Detect which cell encompasses the target text, then output its [X, Y] center coordinate. 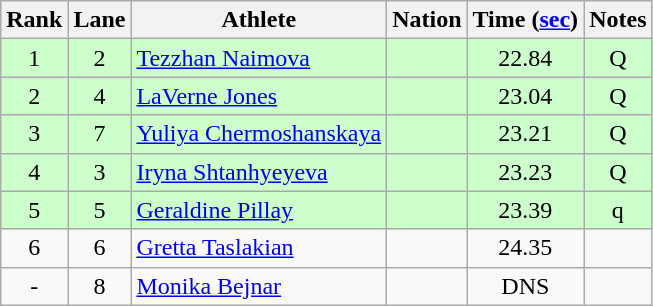
Time (sec) [526, 20]
Notes [618, 20]
Athlete [259, 20]
Lane [100, 20]
23.21 [526, 134]
Geraldine Pillay [259, 210]
Rank [34, 20]
q [618, 210]
24.35 [526, 248]
Nation [427, 20]
Tezzhan Naimova [259, 58]
23.23 [526, 172]
7 [100, 134]
8 [100, 286]
22.84 [526, 58]
1 [34, 58]
23.04 [526, 96]
Gretta Taslakian [259, 248]
DNS [526, 286]
LaVerne Jones [259, 96]
Monika Bejnar [259, 286]
Iryna Shtanhyeyeva [259, 172]
23.39 [526, 210]
- [34, 286]
Yuliya Chermoshanskaya [259, 134]
